Output the [X, Y] coordinate of the center of the cell containing the given text.  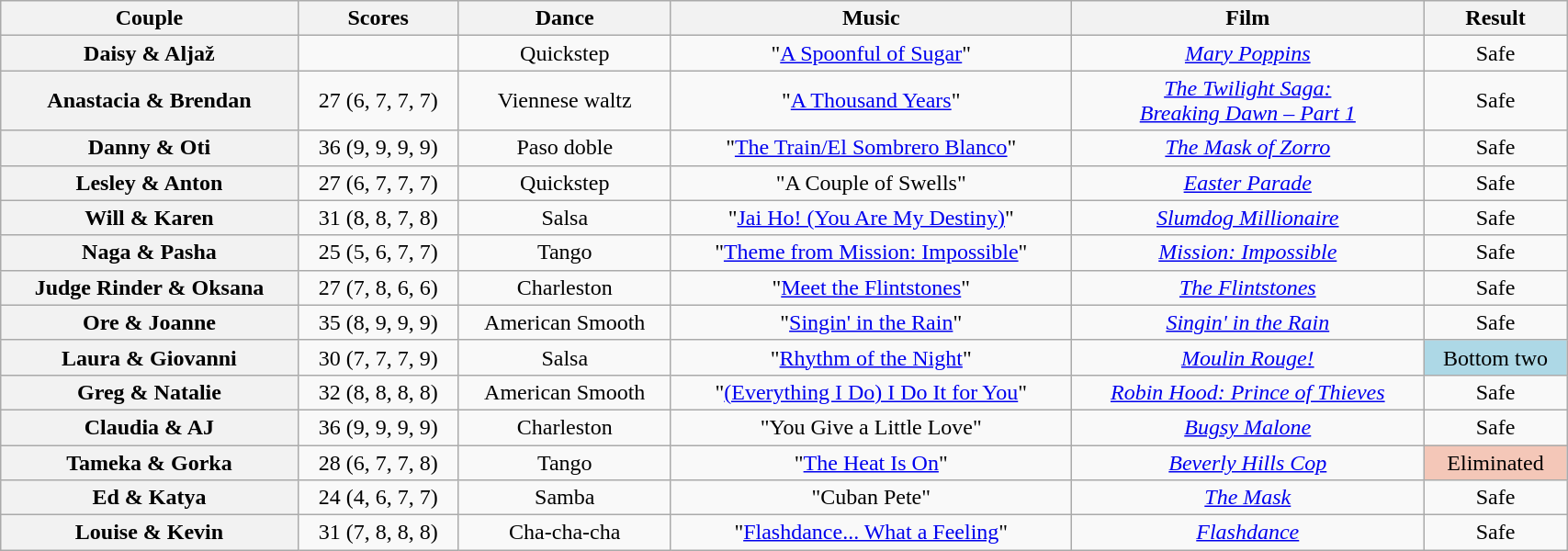
28 (6, 7, 7, 8) [378, 462]
The Mask of Zorro [1247, 148]
Scores [378, 18]
"The Heat Is On" [871, 462]
Greg & Natalie [149, 392]
Robin Hood: Prince of Thieves [1247, 392]
Mission: Impossible [1247, 253]
Cha-cha-cha [564, 533]
"Theme from Mission: Impossible" [871, 253]
"Singin' in the Rain" [871, 322]
"Meet the Flintstones" [871, 287]
32 (8, 8, 8, 8) [378, 392]
Lesley & Anton [149, 183]
Viennese waltz [564, 101]
Result [1495, 18]
Moulin Rouge! [1247, 357]
"Jai Ho! (You Are My Destiny)" [871, 218]
35 (8, 9, 9, 9) [378, 322]
30 (7, 7, 7, 9) [378, 357]
31 (7, 8, 8, 8) [378, 533]
Flashdance [1247, 533]
Singin' in the Rain [1247, 322]
The Twilight Saga:Breaking Dawn – Part 1 [1247, 101]
Dance [564, 18]
"(Everything I Do) I Do It for You" [871, 392]
The Flintstones [1247, 287]
Ore & Joanne [149, 322]
"You Give a Little Love" [871, 427]
"The Train/El Sombrero Blanco" [871, 148]
Beverly Hills Cop [1247, 462]
Couple [149, 18]
27 (7, 8, 6, 6) [378, 287]
Judge Rinder & Oksana [149, 287]
Bugsy Malone [1247, 427]
Will & Karen [149, 218]
Laura & Giovanni [149, 357]
The Mask [1247, 498]
"A Thousand Years" [871, 101]
Danny & Oti [149, 148]
Tameka & Gorka [149, 462]
Slumdog Millionaire [1247, 218]
"Rhythm of the Night" [871, 357]
"A Couple of Swells" [871, 183]
Claudia & AJ [149, 427]
Anastacia & Brendan [149, 101]
31 (8, 8, 7, 8) [378, 218]
Louise & Kevin [149, 533]
Easter Parade [1247, 183]
Daisy & Aljaž [149, 53]
"A Spoonful of Sugar" [871, 53]
Ed & Katya [149, 498]
Paso doble [564, 148]
Film [1247, 18]
25 (5, 6, 7, 7) [378, 253]
Mary Poppins [1247, 53]
Bottom two [1495, 357]
Eliminated [1495, 462]
Music [871, 18]
"Cuban Pete" [871, 498]
Samba [564, 498]
24 (4, 6, 7, 7) [378, 498]
"Flashdance... What a Feeling" [871, 533]
Naga & Pasha [149, 253]
